Return [X, Y] of the center of cell containing provided text 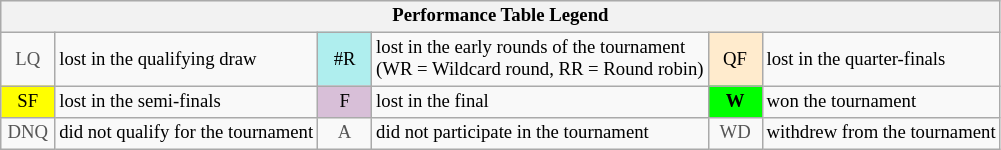
Performance Table Legend [500, 16]
did not participate in the tournament [540, 134]
lost in the semi-finals [186, 102]
lost in the early rounds of the tournament(WR = Wildcard round, RR = Round robin) [540, 60]
#R [345, 60]
lost in the quarter-finals [881, 60]
withdrew from the tournament [881, 134]
did not qualify for the tournament [186, 134]
lost in the qualifying draw [186, 60]
LQ [28, 60]
W [735, 102]
A [345, 134]
DNQ [28, 134]
WD [735, 134]
QF [735, 60]
SF [28, 102]
F [345, 102]
won the tournament [881, 102]
lost in the final [540, 102]
